Scan for the cell matching the given text and deliver its [x, y] coordinate at center. 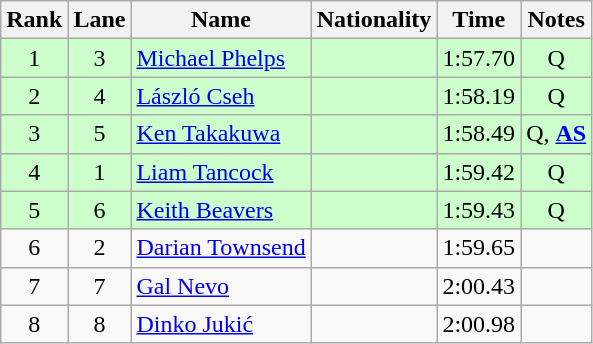
Time [479, 20]
1:59.65 [479, 248]
1:58.49 [479, 134]
Q, AS [556, 134]
2:00.98 [479, 324]
Keith Beavers [221, 210]
László Cseh [221, 96]
Michael Phelps [221, 58]
Rank [34, 20]
Lane [100, 20]
2:00.43 [479, 286]
Darian Townsend [221, 248]
Liam Tancock [221, 172]
Dinko Jukić [221, 324]
Ken Takakuwa [221, 134]
Nationality [374, 20]
1:58.19 [479, 96]
Notes [556, 20]
1:59.43 [479, 210]
1:59.42 [479, 172]
Name [221, 20]
1:57.70 [479, 58]
Gal Nevo [221, 286]
